Output the [x, y] coordinate of the center of the cell containing the given text.  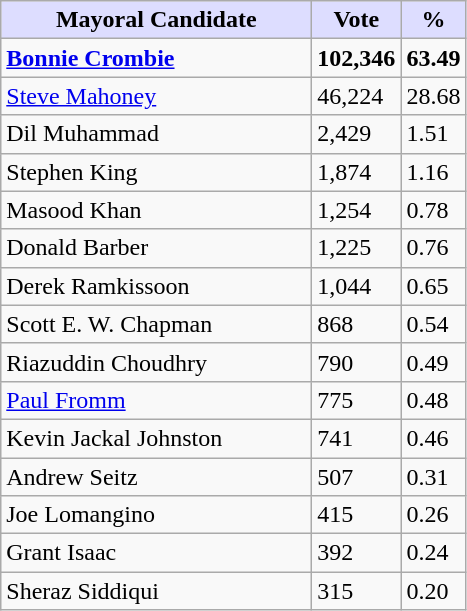
Riazuddin Choudhry [156, 362]
Dil Muhammad [156, 134]
Grant Isaac [156, 553]
Stephen King [156, 172]
1,225 [356, 248]
Donald Barber [156, 248]
1,874 [356, 172]
0.48 [434, 400]
46,224 [356, 96]
% [434, 20]
63.49 [434, 58]
Bonnie Crombie [156, 58]
Derek Ramkissoon [156, 286]
315 [356, 591]
392 [356, 553]
0.46 [434, 438]
Masood Khan [156, 210]
415 [356, 515]
790 [356, 362]
Kevin Jackal Johnston [156, 438]
Joe Lomangino [156, 515]
0.54 [434, 324]
0.20 [434, 591]
1.51 [434, 134]
2,429 [356, 134]
0.24 [434, 553]
Paul Fromm [156, 400]
0.76 [434, 248]
1.16 [434, 172]
Steve Mahoney [156, 96]
Vote [356, 20]
0.26 [434, 515]
Scott E. W. Chapman [156, 324]
0.31 [434, 477]
Mayoral Candidate [156, 20]
0.65 [434, 286]
1,044 [356, 286]
102,346 [356, 58]
868 [356, 324]
507 [356, 477]
Sheraz Siddiqui [156, 591]
775 [356, 400]
Andrew Seitz [156, 477]
1,254 [356, 210]
0.78 [434, 210]
741 [356, 438]
0.49 [434, 362]
28.68 [434, 96]
